Return (x, y) of the center of cell containing provided text 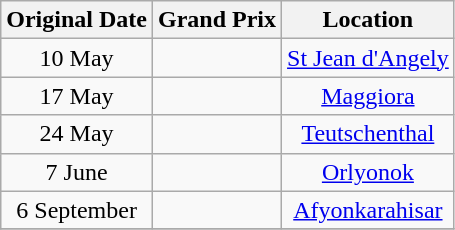
Orlyonok (368, 172)
Teutschenthal (368, 134)
Maggiora (368, 96)
Location (368, 20)
Grand Prix (216, 20)
6 September (77, 210)
7 June (77, 172)
St Jean d'Angely (368, 58)
17 May (77, 96)
Original Date (77, 20)
24 May (77, 134)
Afyonkarahisar (368, 210)
10 May (77, 58)
